Capture the cell that displays the provided text and extract its (X, Y) central coordinate. 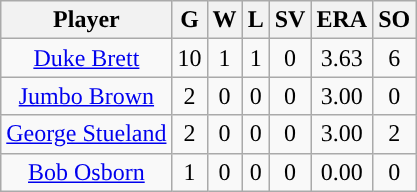
George Stueland (86, 134)
Duke Brett (86, 58)
Bob Osborn (86, 172)
6 (394, 58)
SO (394, 20)
10 (190, 58)
Jumbo Brown (86, 96)
3.63 (342, 58)
SV (290, 20)
W (224, 20)
0.00 (342, 172)
G (190, 20)
ERA (342, 20)
Player (86, 20)
L (256, 20)
